Find where the given text appears and provide that cell's center as (x, y) coordinate. 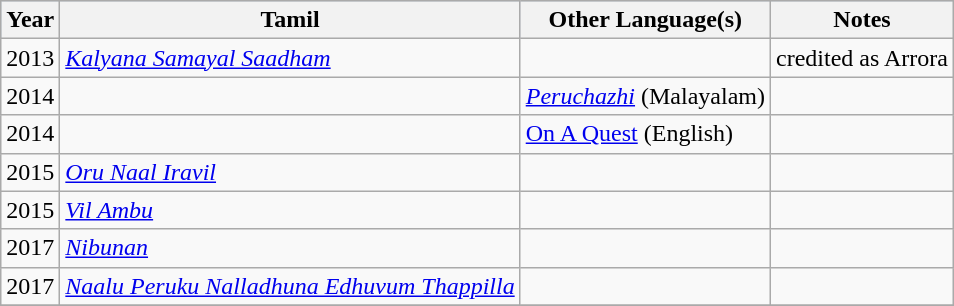
On A Quest (English) (645, 134)
Naalu Peruku Nalladhuna Edhuvum Thappilla (290, 286)
Tamil (290, 20)
Nibunan (290, 248)
Other Language(s) (645, 20)
Vil Ambu (290, 210)
Kalyana Samayal Saadham (290, 58)
Year (30, 20)
Oru Naal Iravil (290, 172)
2013 (30, 58)
credited as Arrora (862, 58)
Peruchazhi (Malayalam) (645, 96)
Notes (862, 20)
